Return [X, Y] of the center of cell containing provided text 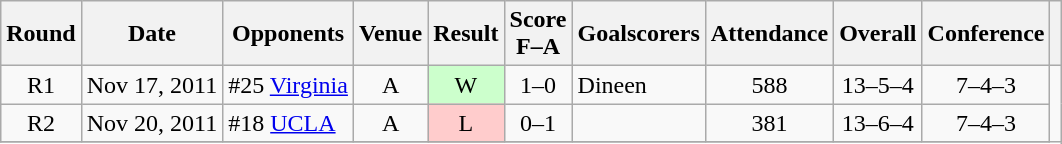
0–1 [538, 123]
Venue [390, 34]
381 [769, 123]
13–5–4 [878, 85]
Date [152, 34]
Dineen [638, 85]
Result [466, 34]
R1 [41, 85]
#25 Virginia [288, 85]
R2 [41, 123]
Round [41, 34]
13–6–4 [878, 123]
ScoreF–A [538, 34]
Nov 17, 2011 [152, 85]
Attendance [769, 34]
Opponents [288, 34]
Nov 20, 2011 [152, 123]
Conference [986, 34]
1–0 [538, 85]
#18 UCLA [288, 123]
Overall [878, 34]
L [466, 123]
588 [769, 85]
W [466, 85]
Goalscorers [638, 34]
